For the text-containing cell, return its midpoint in [x, y] coordinate format. 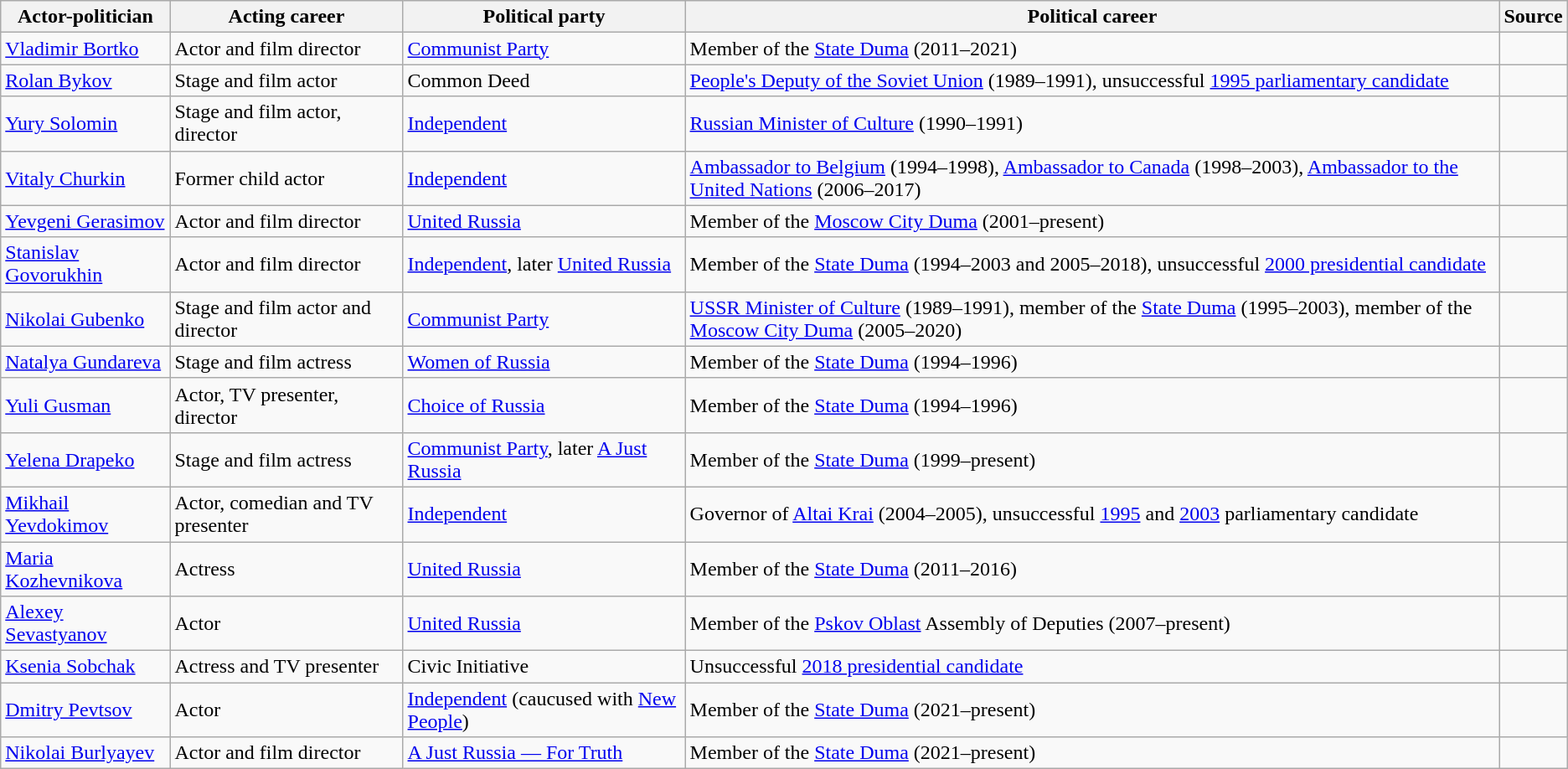
USSR Minister of Culture (1989–1991), member of the State Duma (1995–2003), member of the Moscow City Duma (2005–2020) [1092, 318]
Stage and film actor [286, 80]
Actress and TV presenter [286, 667]
Rolan Bykov [85, 80]
Actress [286, 568]
Former child actor [286, 178]
Actor, comedian and TV presenter [286, 514]
Civic Initiative [544, 667]
Russian Minister of Culture (1990–1991) [1092, 124]
Ambassador to Belgium (1994–1998), Ambassador to Canada (1998–2003), Ambassador to the United Nations (2006–2017) [1092, 178]
Member of the Moscow City Duma (2001–present) [1092, 221]
Dmitry Pevtsov [85, 710]
Stanislav Govorukhin [85, 265]
Member of the State Duma (1999–present) [1092, 459]
Member of the State Duma (2011–2021) [1092, 49]
A Just Russia — For Truth [544, 753]
Governor of Altai Krai (2004–2005), unsuccessful 1995 and 2003 parliamentary candidate [1092, 514]
Nikolai Gubenko [85, 318]
Natalya Gundareva [85, 362]
Alexey Sevastyanov [85, 623]
Communist Party, later A Just Russia [544, 459]
Yury Solomin [85, 124]
Member of the State Duma (1994–2003 and 2005–2018), unsuccessful 2000 presidential candidate [1092, 265]
Stage and film actor and director [286, 318]
Yevgeni Gerasimov [85, 221]
Mikhail Yevdokimov [85, 514]
Source [1533, 17]
Actor, TV presenter, director [286, 405]
People's Deputy of the Soviet Union (1989–1991), unsuccessful 1995 parliamentary candidate [1092, 80]
Choice of Russia [544, 405]
Vladimir Bortko [85, 49]
Acting career [286, 17]
Yelena Drapeko [85, 459]
Stage and film actor, director [286, 124]
Political party [544, 17]
Women of Russia [544, 362]
Political career [1092, 17]
Independent, later United Russia [544, 265]
Independent (caucused with New People) [544, 710]
Unsuccessful 2018 presidential candidate [1092, 667]
Member of the State Duma (2011–2016) [1092, 568]
Nikolai Burlyayev [85, 753]
Common Deed [544, 80]
Yuli Gusman [85, 405]
Vitaly Churkin [85, 178]
Ksenia Sobchak [85, 667]
Maria Kozhevnikova [85, 568]
Member of the Pskov Oblast Assembly of Deputies (2007–present) [1092, 623]
Actor-politician [85, 17]
